Pinpoint the cell where the given text exists, returning its [X, Y] midpoint coordinate. 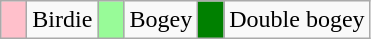
Bogey [161, 20]
Birdie [62, 20]
Double bogey [297, 20]
